Capture the cell that displays the provided text and extract its [X, Y] central coordinate. 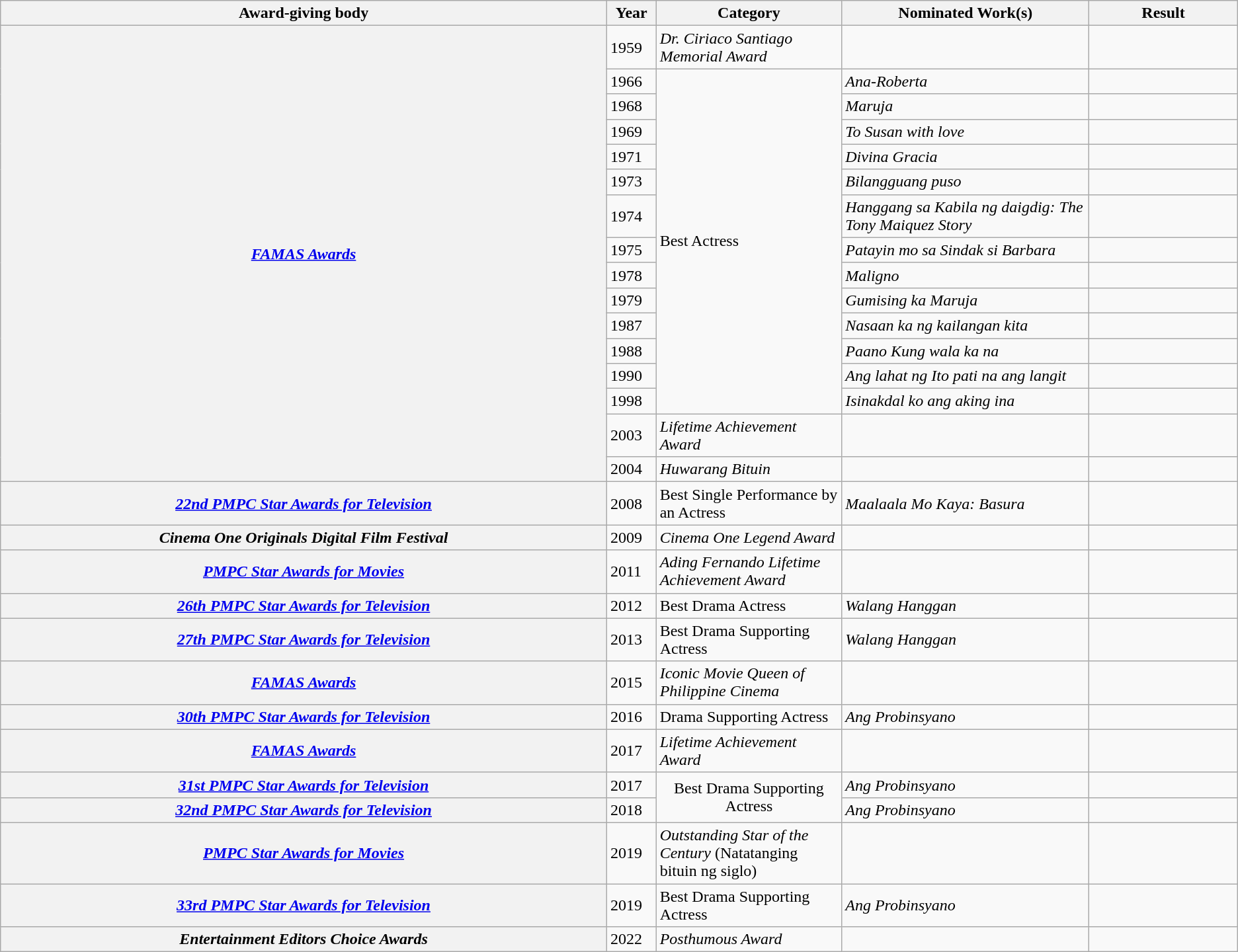
Isinakdal ko ang aking ina [966, 401]
2009 [631, 537]
Posthumous Award [749, 939]
33rd PMPC Star Awards for Television [304, 904]
1959 [631, 48]
Dr. Ciriaco Santiago Memorial Award [749, 48]
2013 [631, 640]
30th PMPC Star Awards for Television [304, 717]
31st PMPC Star Awards for Television [304, 785]
To Susan with love [966, 132]
Category [749, 13]
Divina Gracia [966, 157]
Gumising ka Maruja [966, 300]
2011 [631, 571]
27th PMPC Star Awards for Television [304, 640]
Ading Fernando Lifetime Achievement Award [749, 571]
1971 [631, 157]
2016 [631, 717]
22nd PMPC Star Awards for Television [304, 504]
26th PMPC Star Awards for Television [304, 606]
Huwarang Bituin [749, 469]
Entertainment Editors Choice Awards [304, 939]
Outstanding Star of the Century (Natatanging bituin ng siglo) [749, 853]
Best Actress [749, 241]
2004 [631, 469]
1975 [631, 250]
2008 [631, 504]
1978 [631, 275]
2018 [631, 810]
1969 [631, 132]
2022 [631, 939]
Ang lahat ng Ito pati na ang langit [966, 376]
1974 [631, 216]
1966 [631, 81]
Maruja [966, 106]
1987 [631, 325]
32nd PMPC Star Awards for Television [304, 810]
2003 [631, 435]
1973 [631, 182]
1990 [631, 376]
Ana-Roberta [966, 81]
Maligno [966, 275]
1998 [631, 401]
Cinema One Originals Digital Film Festival [304, 537]
Result [1163, 13]
Iconic Movie Queen of Philippine Cinema [749, 682]
1968 [631, 106]
Year [631, 13]
2012 [631, 606]
Hanggang sa Kabila ng daigdig: The Tony Maiquez Story [966, 216]
Drama Supporting Actress [749, 717]
Maalaala Mo Kaya: Basura [966, 504]
2015 [631, 682]
Bilangguang puso [966, 182]
Patayin mo sa Sindak si Barbara [966, 250]
Best Drama Actress [749, 606]
Nominated Work(s) [966, 13]
Nasaan ka ng kailangan kita [966, 325]
Paano Kung wala ka na [966, 351]
Best Single Performance by an Actress [749, 504]
1979 [631, 300]
Cinema One Legend Award [749, 537]
Award-giving body [304, 13]
1988 [631, 351]
